Determine the (x, y) coordinate at the center of the cell enclosing the given text.  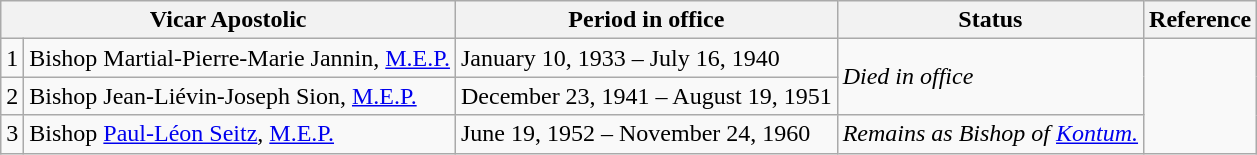
Period in office (646, 20)
2 (12, 96)
Status (990, 20)
3 (12, 134)
Died in office (990, 77)
Bishop Jean-Liévin-Joseph Sion, M.E.P. (240, 96)
June 19, 1952 – November 24, 1960 (646, 134)
Bishop Martial-Pierre-Marie Jannin, M.E.P. (240, 58)
Remains as Bishop of Kontum. (990, 134)
Reference (1200, 20)
1 (12, 58)
Bishop Paul-Léon Seitz, M.E.P. (240, 134)
Vicar Apostolic (228, 20)
January 10, 1933 – July 16, 1940 (646, 58)
December 23, 1941 – August 19, 1951 (646, 96)
